Output the (X, Y) coordinate of the center of the cell containing the given text.  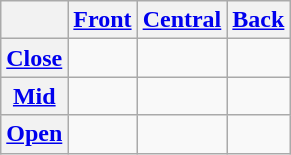
Mid (34, 96)
Central (182, 20)
Front (102, 20)
Close (34, 58)
Back (258, 20)
Open (34, 134)
